Provide the [X, Y] coordinate of the cell's center where the given text is located.  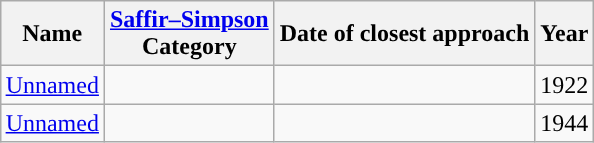
Saffir–SimpsonCategory [189, 34]
Year [564, 34]
1944 [564, 123]
Name [52, 34]
1922 [564, 85]
Date of closest approach [404, 34]
